Capture the cell that displays the provided text and extract its [X, Y] central coordinate. 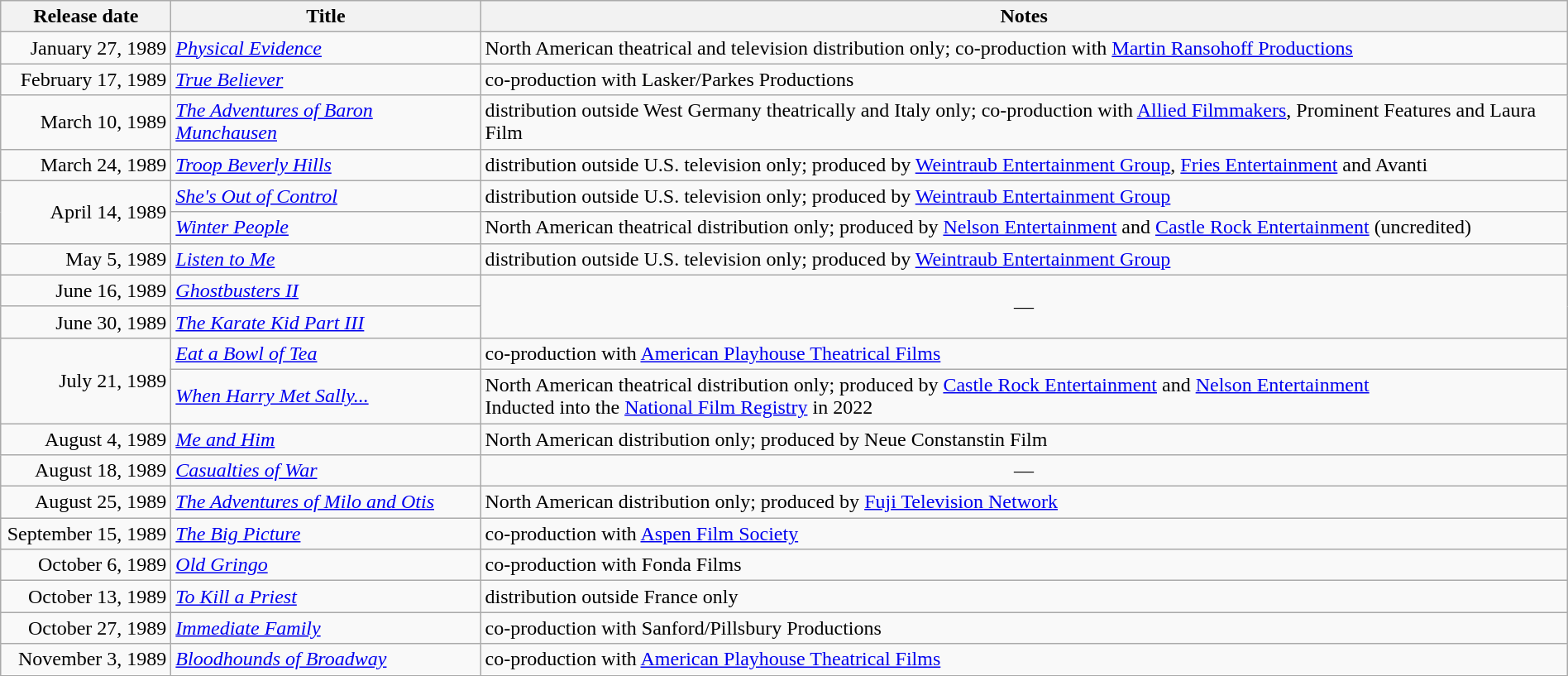
Ghostbusters II [326, 290]
Listen to Me [326, 259]
September 15, 1989 [86, 534]
August 4, 1989 [86, 439]
co-production with Fonda Films [1024, 565]
True Believer [326, 79]
distribution outside U.S. television only; produced by Weintraub Entertainment Group, Fries Entertainment and Avanti [1024, 165]
October 6, 1989 [86, 565]
April 14, 1989 [86, 212]
The Adventures of Milo and Otis [326, 502]
distribution outside West Germany theatrically and Italy only; co-production with Allied Filmmakers, Prominent Features and Laura Film [1024, 122]
North American distribution only; produced by Neue Constanstin Film [1024, 439]
The Adventures of Baron Munchausen [326, 122]
Winter People [326, 228]
Me and Him [326, 439]
October 13, 1989 [86, 597]
Bloodhounds of Broadway [326, 659]
Troop Beverly Hills [326, 165]
When Harry Met Sally... [326, 396]
June 30, 1989 [86, 322]
January 27, 1989 [86, 48]
North American distribution only; produced by Fuji Television Network [1024, 502]
co-production with Aspen Film Society [1024, 534]
co-production with Sanford/Pillsbury Productions [1024, 628]
North American theatrical and television distribution only; co-production with Martin Ransohoff Productions [1024, 48]
August 18, 1989 [86, 471]
Title [326, 17]
To Kill a Priest [326, 597]
The Karate Kid Part III [326, 322]
distribution outside France only [1024, 597]
North American theatrical distribution only; produced by Nelson Entertainment and Castle Rock Entertainment (uncredited) [1024, 228]
March 24, 1989 [86, 165]
Notes [1024, 17]
November 3, 1989 [86, 659]
Immediate Family [326, 628]
The Big Picture [326, 534]
March 10, 1989 [86, 122]
Casualties of War [326, 471]
July 21, 1989 [86, 381]
Physical Evidence [326, 48]
Eat a Bowl of Tea [326, 353]
She's Out of Control [326, 196]
June 16, 1989 [86, 290]
August 25, 1989 [86, 502]
February 17, 1989 [86, 79]
October 27, 1989 [86, 628]
Old Gringo [326, 565]
May 5, 1989 [86, 259]
co-production with Lasker/Parkes Productions [1024, 79]
Release date [86, 17]
